Identify which cell holds the provided text, then report its (x, y) central coordinate. 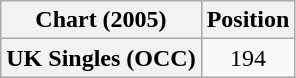
UK Singles (OCC) (101, 58)
194 (248, 58)
Position (248, 20)
Chart (2005) (101, 20)
